Return [x, y] of the center of cell containing provided text 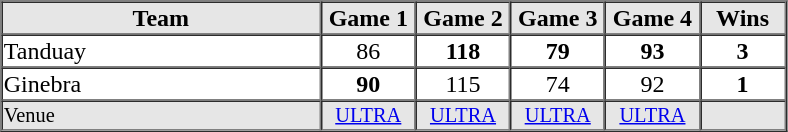
115 [464, 84]
118 [464, 50]
Wins [742, 18]
86 [368, 50]
Game 4 [652, 18]
74 [558, 84]
92 [652, 84]
3 [742, 50]
1 [742, 84]
90 [368, 84]
Game 1 [368, 18]
Venue [161, 115]
Tanduay [161, 50]
93 [652, 50]
79 [558, 50]
Team [161, 18]
Game 3 [558, 18]
Game 2 [464, 18]
Ginebra [161, 84]
